Capture the cell that displays the provided text and extract its (x, y) central coordinate. 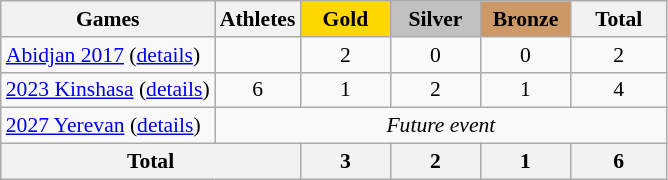
3 (345, 162)
Gold (345, 19)
Bronze (525, 19)
2023 Kinshasa (details) (108, 90)
2027 Yerevan (details) (108, 126)
Athletes (258, 19)
4 (618, 90)
Abidjan 2017 (details) (108, 55)
Games (108, 19)
Silver (435, 19)
Future event (441, 126)
